Locate the cell with the specified text and output its [X, Y] center coordinate. 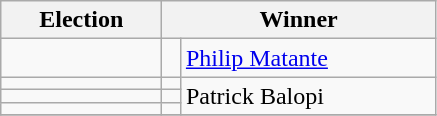
Election [82, 20]
Philip Matante [308, 58]
Patrick Balopi [308, 96]
Winner [299, 20]
